Output the (X, Y) coordinate of the center of the cell containing the given text.  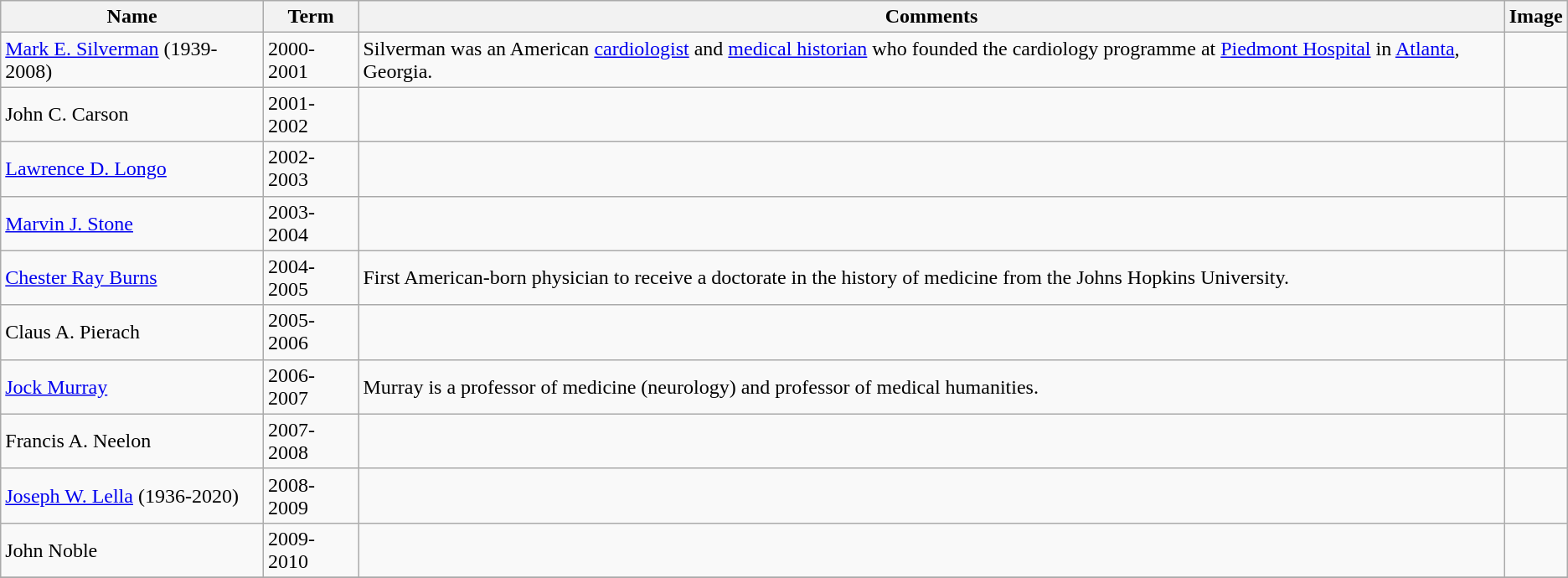
Jock Murray (132, 387)
Term (311, 17)
2004-2005 (311, 278)
First American-born physician to receive a doctorate in the history of medicine from the Johns Hopkins University. (931, 278)
Murray is a professor of medicine (neurology) and professor of medical humanities. (931, 387)
2002-2003 (311, 169)
2001-2002 (311, 114)
2003-2004 (311, 223)
Mark E. Silverman (1939-2008) (132, 60)
Claus A. Pierach (132, 332)
2005-2006 (311, 332)
Silverman was an American cardiologist and medical historian who founded the cardiology programme at Piedmont Hospital in Atlanta, Georgia. (931, 60)
Comments (931, 17)
John Noble (132, 550)
Francis A. Neelon (132, 441)
Image (1536, 17)
2007-2008 (311, 441)
Chester Ray Burns (132, 278)
Marvin J. Stone (132, 223)
John C. Carson (132, 114)
2000-2001 (311, 60)
Joseph W. Lella (1936-2020) (132, 496)
2006-2007 (311, 387)
Name (132, 17)
2009-2010 (311, 550)
2008-2009 (311, 496)
Lawrence D. Longo (132, 169)
